Extract the (X, Y) coordinate from the center of the cell holding the provided text.  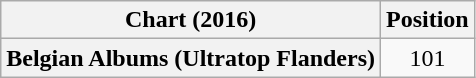
Belgian Albums (Ultratop Flanders) (191, 58)
101 (428, 58)
Chart (2016) (191, 20)
Position (428, 20)
